For the text-containing cell, return its midpoint in (X, Y) coordinate format. 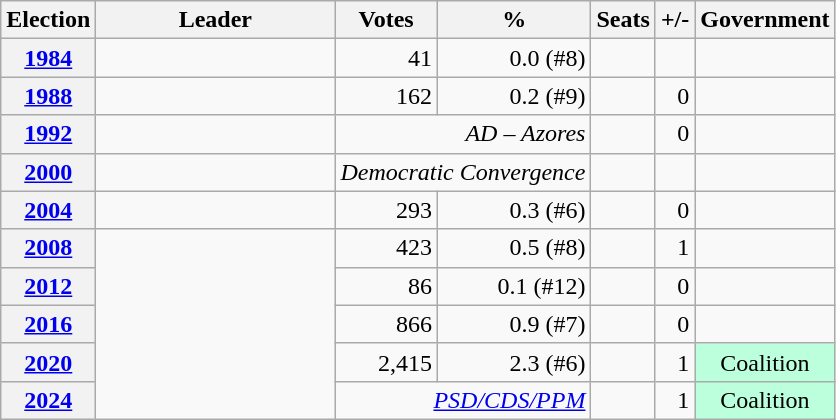
0.0 (#8) (514, 58)
+/- (674, 20)
PSD/CDS/PPM (463, 400)
0.3 (#6) (514, 210)
1984 (48, 58)
162 (386, 96)
2012 (48, 286)
1988 (48, 96)
Votes (386, 20)
Seats (623, 20)
2016 (48, 324)
2008 (48, 248)
2004 (48, 210)
2.3 (#6) (514, 362)
41 (386, 58)
2024 (48, 400)
866 (386, 324)
86 (386, 286)
1992 (48, 134)
0.5 (#8) (514, 248)
Election (48, 20)
AD – Azores (463, 134)
2,415 (386, 362)
293 (386, 210)
2000 (48, 172)
Democratic Convergence (463, 172)
Leader (216, 20)
2020 (48, 362)
Government (765, 20)
423 (386, 248)
0.9 (#7) (514, 324)
0.2 (#9) (514, 96)
% (514, 20)
0.1 (#12) (514, 286)
